Identify which cell holds the provided text, then report its (x, y) central coordinate. 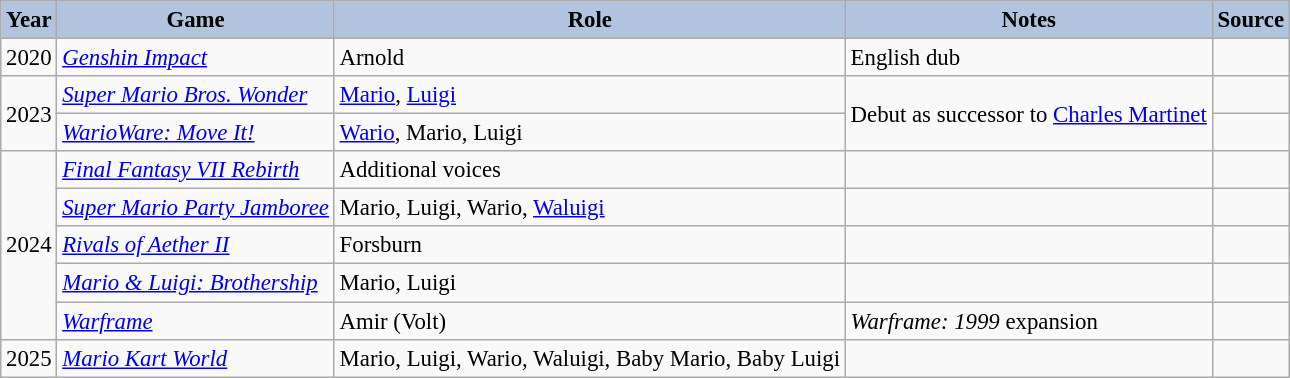
Debut as successor to Charles Martinet (1028, 114)
Role (590, 20)
Forsburn (590, 245)
Super Mario Party Jamboree (196, 208)
Super Mario Bros. Wonder (196, 95)
Mario, Luigi, Wario, Waluigi, Baby Mario, Baby Luigi (590, 358)
Notes (1028, 20)
Mario Kart World (196, 358)
Wario, Mario, Luigi (590, 133)
Genshin Impact (196, 58)
Rivals of Aether II (196, 245)
Source (1250, 20)
Final Fantasy VII Rebirth (196, 170)
Warframe (196, 321)
Additional voices (590, 170)
2020 (29, 58)
WarioWare: Move It! (196, 133)
Game (196, 20)
Mario & Luigi: Brothership (196, 283)
2024 (29, 245)
Amir (Volt) (590, 321)
Year (29, 20)
Warframe: 1999 expansion (1028, 321)
2025 (29, 358)
Arnold (590, 58)
Mario, Luigi, Wario, Waluigi (590, 208)
2023 (29, 114)
English dub (1028, 58)
